From the cell containing the given text, extract its center point as [X, Y] coordinate. 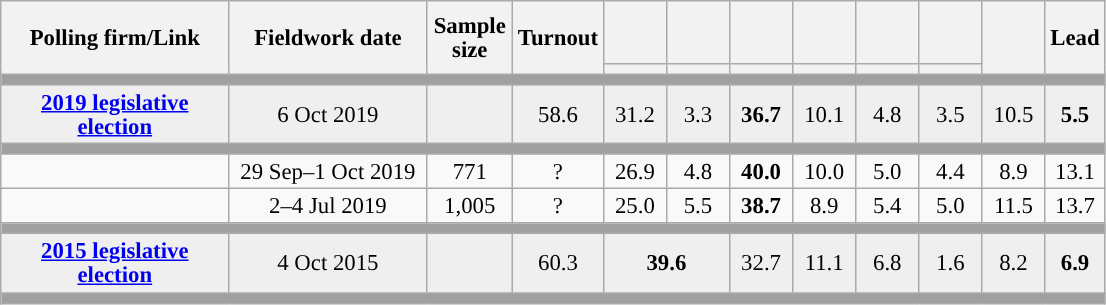
3.3 [698, 114]
1.6 [950, 264]
25.0 [634, 206]
Turnout [558, 38]
26.9 [634, 172]
6.8 [888, 264]
36.7 [762, 114]
771 [470, 172]
4 Oct 2015 [328, 264]
Fieldwork date [328, 38]
4.4 [950, 172]
5.4 [888, 206]
31.2 [634, 114]
10.5 [1014, 114]
32.7 [762, 264]
11.5 [1014, 206]
58.6 [558, 114]
8.2 [1014, 264]
13.1 [1075, 172]
39.6 [666, 264]
38.7 [762, 206]
11.1 [824, 264]
2015 legislative election [115, 264]
Sample size [470, 38]
6.9 [1075, 264]
40.0 [762, 172]
29 Sep–1 Oct 2019 [328, 172]
13.7 [1075, 206]
6 Oct 2019 [328, 114]
60.3 [558, 264]
Lead [1075, 38]
2–4 Jul 2019 [328, 206]
10.0 [824, 172]
3.5 [950, 114]
1,005 [470, 206]
10.1 [824, 114]
Polling firm/Link [115, 38]
2019 legislative election [115, 114]
